Locate the cell with the specified text and output its (X, Y) center coordinate. 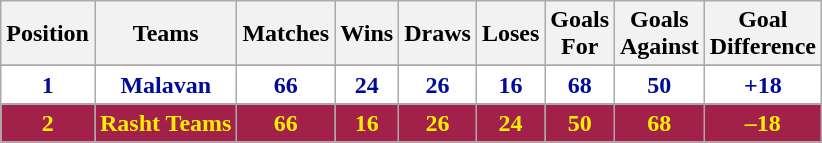
Loses (510, 34)
Position (48, 34)
2 (48, 123)
+18 (762, 85)
–18 (762, 123)
Matches (286, 34)
GoalDifference (762, 34)
1 (48, 85)
GoalsAgainst (660, 34)
Rasht Teams (165, 123)
Malavan (165, 85)
Wins (367, 34)
Draws (438, 34)
GoalsFor (580, 34)
Teams (165, 34)
